Detect which cell encompasses the target text, then output its (X, Y) center coordinate. 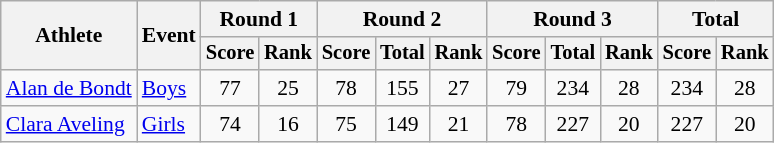
79 (516, 88)
149 (402, 124)
25 (288, 88)
27 (459, 88)
Clara Aveling (69, 124)
Event (169, 36)
16 (288, 124)
Round 2 (402, 19)
Alan de Bondt (69, 88)
77 (230, 88)
Athlete (69, 36)
Round 3 (572, 19)
75 (346, 124)
Girls (169, 124)
155 (402, 88)
21 (459, 124)
Round 1 (259, 19)
Boys (169, 88)
74 (230, 124)
